Search for the cell housing the specified text and yield its (X, Y) center coordinate. 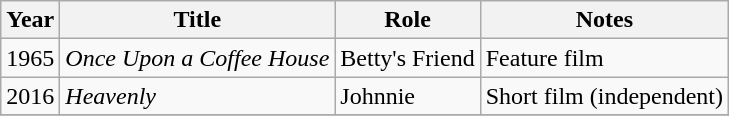
Notes (604, 20)
1965 (30, 58)
Short film (independent) (604, 96)
Heavenly (198, 96)
Feature film (604, 58)
Johnnie (408, 96)
Role (408, 20)
2016 (30, 96)
Betty's Friend (408, 58)
Title (198, 20)
Once Upon a Coffee House (198, 58)
Year (30, 20)
